Extract the (X, Y) coordinate from the center of the cell holding the provided text.  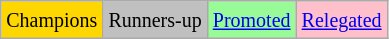
Promoted (252, 20)
Relegated (342, 20)
Champions (52, 20)
Runners-up (155, 20)
